Capture the cell that displays the provided text and extract its [x, y] central coordinate. 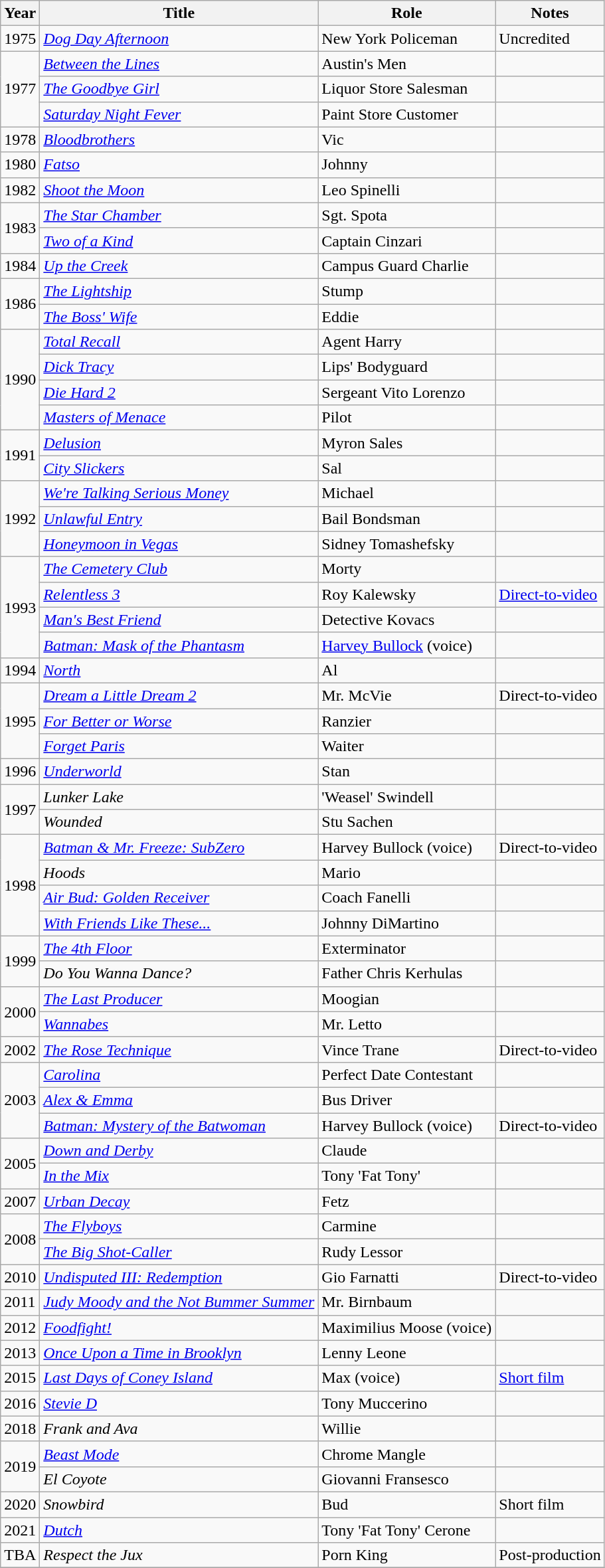
Shoot the Moon [179, 190]
Rudy Lessor [406, 1252]
1992 [20, 519]
Wannabes [179, 1024]
2011 [20, 1302]
The Flyboys [179, 1227]
In the Mix [179, 1176]
Honeymoon in Vegas [179, 544]
1984 [20, 266]
Urban Decay [179, 1201]
Waiter [406, 746]
The Cemetery Club [179, 569]
Snowbird [179, 1504]
Fatso [179, 165]
2010 [20, 1277]
North [179, 670]
The Star Chamber [179, 215]
With Friends Like These... [179, 923]
Foodfight! [179, 1328]
Sal [406, 468]
Coach Fanelli [406, 898]
Myron Sales [406, 443]
We're Talking Serious Money [179, 493]
Beast Mode [179, 1454]
The Boss' Wife [179, 317]
Dick Tracy [179, 367]
Vince Trane [406, 1049]
Mr. McVie [406, 695]
2007 [20, 1201]
The Lightship [179, 291]
Do You Wanna Dance? [179, 974]
Carolina [179, 1075]
Respect the Jux [179, 1555]
Lenny Leone [406, 1353]
2016 [20, 1403]
1980 [20, 165]
Perfect Date Contestant [406, 1075]
Lips' Bodyguard [406, 367]
The Big Shot-Caller [179, 1252]
Leo Spinelli [406, 190]
Two of a Kind [179, 240]
Stu Sachen [406, 822]
Fetz [406, 1201]
1990 [20, 380]
Exterminator [406, 948]
1998 [20, 885]
Porn King [406, 1555]
Morty [406, 569]
1994 [20, 670]
Johnny [406, 165]
Dog Day Afternoon [179, 39]
Delusion [179, 443]
Bail Bondsman [406, 519]
Ranzier [406, 721]
Air Bud: Golden Receiver [179, 898]
Bloodbrothers [179, 139]
Tony 'Fat Tony' [406, 1176]
1978 [20, 139]
Notes [550, 13]
Sergeant Vito Lorenzo [406, 392]
1997 [20, 810]
Stump [406, 291]
TBA [20, 1555]
Wounded [179, 822]
Batman & Mr. Freeze: SubZero [179, 847]
Dream a Little Dream 2 [179, 695]
Die Hard 2 [179, 392]
Maximilius Moose (voice) [406, 1328]
Last Days of Coney Island [179, 1378]
2002 [20, 1049]
Giovanni Fransesco [406, 1479]
Batman: Mystery of the Batwoman [179, 1126]
Bud [406, 1504]
Willie [406, 1429]
Sidney Tomashefsky [406, 544]
2013 [20, 1353]
Sgt. Spota [406, 215]
1977 [20, 89]
Moogian [406, 999]
Batman: Mask of the Phantasm [179, 645]
1991 [20, 456]
Title [179, 13]
Mario [406, 873]
'Weasel' Swindell [406, 797]
1975 [20, 39]
1986 [20, 304]
Masters of Menace [179, 418]
Role [406, 13]
Mr. Letto [406, 1024]
Eddie [406, 317]
For Better or Worse [179, 721]
Underworld [179, 772]
Johnny DiMartino [406, 923]
City Slickers [179, 468]
Year [20, 13]
Vic [406, 139]
Pilot [406, 418]
Tony 'Fat Tony' Cerone [406, 1529]
1982 [20, 190]
Relentless 3 [179, 594]
2018 [20, 1429]
Max (voice) [406, 1378]
Captain Cinzari [406, 240]
Up the Creek [179, 266]
1993 [20, 607]
Stevie D [179, 1403]
1996 [20, 772]
2005 [20, 1164]
New York Policeman [406, 39]
El Coyote [179, 1479]
Lunker Lake [179, 797]
1999 [20, 961]
1995 [20, 721]
Austin's Men [406, 64]
Stan [406, 772]
The 4th Floor [179, 948]
Carmine [406, 1227]
The Rose Technique [179, 1049]
Man's Best Friend [179, 620]
Down and Derby [179, 1151]
Dutch [179, 1529]
2012 [20, 1328]
Between the Lines [179, 64]
Once Upon a Time in Brooklyn [179, 1353]
1983 [20, 228]
Detective Kovacs [406, 620]
Gio Farnatti [406, 1277]
Unlawful Entry [179, 519]
Father Chris Kerhulas [406, 974]
The Goodbye Girl [179, 89]
Bus Driver [406, 1100]
Al [406, 670]
2003 [20, 1100]
Hoods [179, 873]
Frank and Ava [179, 1429]
The Last Producer [179, 999]
Claude [406, 1151]
2020 [20, 1504]
2021 [20, 1529]
Chrome Mangle [406, 1454]
Campus Guard Charlie [406, 266]
Liquor Store Salesman [406, 89]
2008 [20, 1239]
Agent Harry [406, 342]
Forget Paris [179, 746]
2015 [20, 1378]
Paint Store Customer [406, 114]
Uncredited [550, 39]
Total Recall [179, 342]
2019 [20, 1466]
Michael [406, 493]
Judy Moody and the Not Bummer Summer [179, 1302]
Tony Muccerino [406, 1403]
Roy Kalewsky [406, 594]
Undisputed III: Redemption [179, 1277]
Saturday Night Fever [179, 114]
Mr. Birnbaum [406, 1302]
2000 [20, 1011]
Alex & Emma [179, 1100]
Post-production [550, 1555]
